Scan for the cell matching the given text and deliver its (X, Y) coordinate at center. 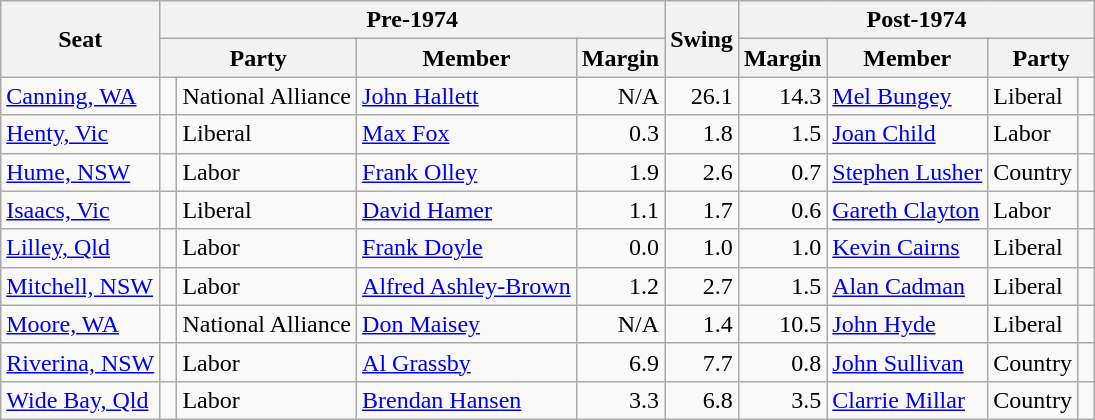
0.3 (620, 134)
0.8 (782, 362)
Isaacs, Vic (80, 210)
0.0 (620, 248)
John Sullivan (908, 362)
10.5 (782, 324)
Hume, NSW (80, 172)
Swing (702, 39)
Henty, Vic (80, 134)
Pre-1974 (412, 20)
1.2 (620, 286)
6.9 (620, 362)
1.1 (620, 210)
Alfred Ashley-Brown (467, 286)
Al Grassby (467, 362)
0.7 (782, 172)
David Hamer (467, 210)
Joan Child (908, 134)
Moore, WA (80, 324)
3.5 (782, 400)
Lilley, Qld (80, 248)
Stephen Lusher (908, 172)
Frank Doyle (467, 248)
1.9 (620, 172)
14.3 (782, 96)
Wide Bay, Qld (80, 400)
2.7 (702, 286)
7.7 (702, 362)
26.1 (702, 96)
Post-1974 (916, 20)
1.8 (702, 134)
Kevin Cairns (908, 248)
Don Maisey (467, 324)
Max Fox (467, 134)
Riverina, NSW (80, 362)
1.4 (702, 324)
3.3 (620, 400)
Clarrie Millar (908, 400)
1.7 (702, 210)
John Hyde (908, 324)
2.6 (702, 172)
0.6 (782, 210)
Mel Bungey (908, 96)
Seat (80, 39)
Canning, WA (80, 96)
Frank Olley (467, 172)
Alan Cadman (908, 286)
Gareth Clayton (908, 210)
Mitchell, NSW (80, 286)
6.8 (702, 400)
Brendan Hansen (467, 400)
John Hallett (467, 96)
